Capture the cell that displays the provided text and extract its [x, y] central coordinate. 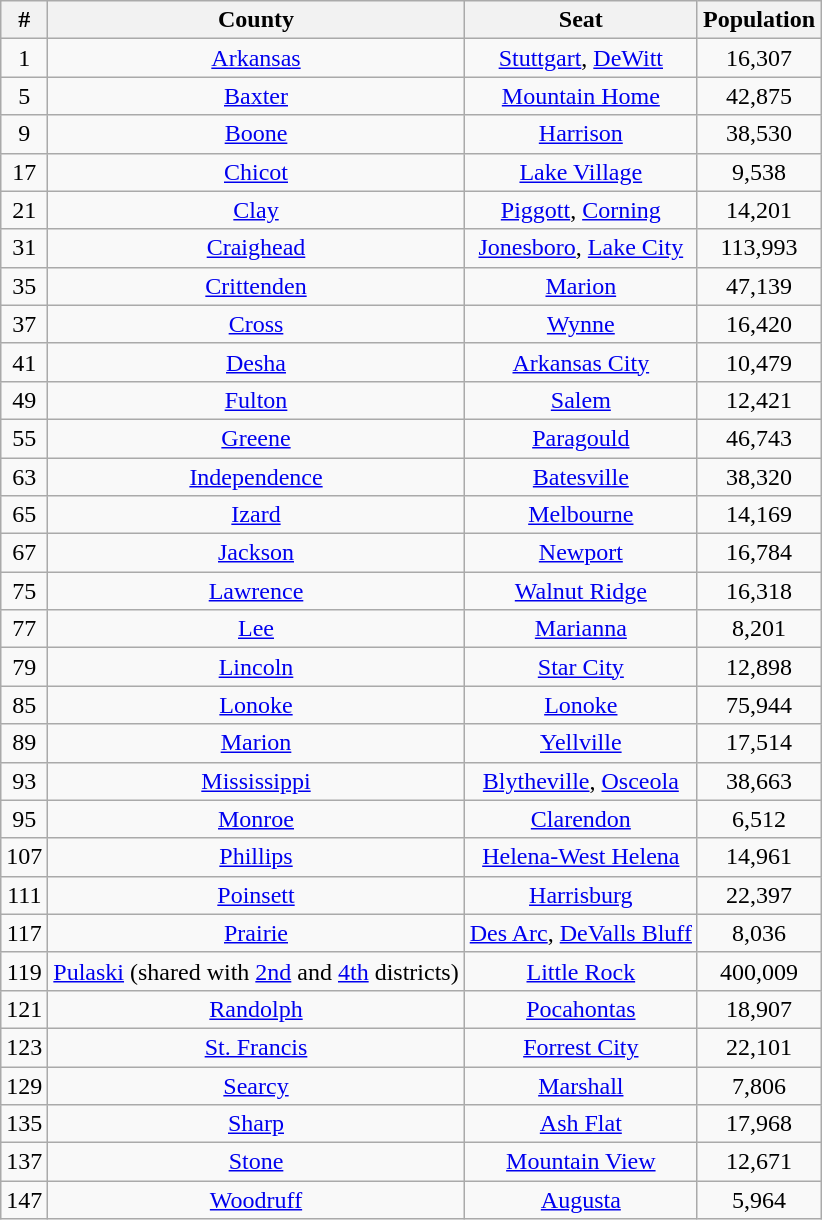
Boone [256, 134]
14,961 [758, 857]
Jackson [256, 553]
Desha [256, 362]
65 [24, 515]
9 [24, 134]
Greene [256, 438]
119 [24, 971]
Lincoln [256, 667]
16,318 [758, 591]
1 [24, 58]
# [24, 20]
95 [24, 819]
47,139 [758, 286]
117 [24, 933]
22,397 [758, 895]
12,671 [758, 1162]
Clarendon [580, 819]
38,530 [758, 134]
Harrison [580, 134]
75,944 [758, 705]
Baxter [256, 96]
Independence [256, 477]
55 [24, 438]
113,993 [758, 248]
Seat [580, 20]
Stuttgart, DeWitt [580, 58]
Population [758, 20]
123 [24, 1047]
Pulaski (shared with 2nd and 4th districts) [256, 971]
St. Francis [256, 1047]
85 [24, 705]
Mountain Home [580, 96]
89 [24, 743]
Marshall [580, 1085]
Poinsett [256, 895]
79 [24, 667]
Searcy [256, 1085]
Augusta [580, 1200]
8,201 [758, 629]
16,307 [758, 58]
17,514 [758, 743]
111 [24, 895]
17,968 [758, 1124]
Melbourne [580, 515]
10,479 [758, 362]
137 [24, 1162]
35 [24, 286]
Helena-West Helena [580, 857]
Monroe [256, 819]
31 [24, 248]
75 [24, 591]
8,036 [758, 933]
Harrisburg [580, 895]
Sharp [256, 1124]
Mountain View [580, 1162]
Batesville [580, 477]
Blytheville, Osceola [580, 781]
Jonesboro, Lake City [580, 248]
Des Arc, DeValls Bluff [580, 933]
147 [24, 1200]
Chicot [256, 172]
38,663 [758, 781]
67 [24, 553]
Star City [580, 667]
Piggott, Corning [580, 210]
12,898 [758, 667]
Yellville [580, 743]
7,806 [758, 1085]
5 [24, 96]
49 [24, 400]
46,743 [758, 438]
Clay [256, 210]
9,538 [758, 172]
Cross [256, 324]
121 [24, 1009]
42,875 [758, 96]
14,201 [758, 210]
14,169 [758, 515]
16,784 [758, 553]
18,907 [758, 1009]
17 [24, 172]
Izard [256, 515]
Craighead [256, 248]
5,964 [758, 1200]
Stone [256, 1162]
Lake Village [580, 172]
41 [24, 362]
Paragould [580, 438]
Wynne [580, 324]
12,421 [758, 400]
Pocahontas [580, 1009]
Marianna [580, 629]
Arkansas [256, 58]
129 [24, 1085]
Little Rock [580, 971]
37 [24, 324]
107 [24, 857]
Fulton [256, 400]
63 [24, 477]
6,512 [758, 819]
Lee [256, 629]
Ash Flat [580, 1124]
Randolph [256, 1009]
93 [24, 781]
Woodruff [256, 1200]
Forrest City [580, 1047]
County [256, 20]
Walnut Ridge [580, 591]
Salem [580, 400]
Phillips [256, 857]
Lawrence [256, 591]
Prairie [256, 933]
135 [24, 1124]
Crittenden [256, 286]
38,320 [758, 477]
21 [24, 210]
Mississippi [256, 781]
400,009 [758, 971]
Newport [580, 553]
16,420 [758, 324]
22,101 [758, 1047]
77 [24, 629]
Arkansas City [580, 362]
